Capture the cell that displays the provided text and extract its [x, y] central coordinate. 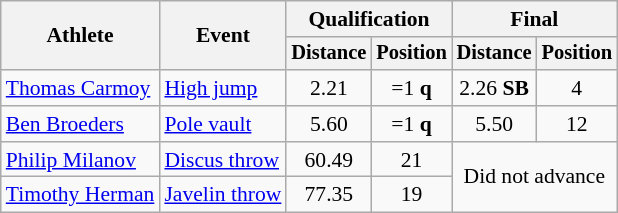
High jump [222, 88]
2.26 SB [494, 88]
21 [411, 160]
Final [534, 19]
Qualification [368, 19]
Timothy Herman [80, 195]
2.21 [328, 88]
5.50 [494, 124]
Javelin throw [222, 195]
Event [222, 36]
Ben Broeders [80, 124]
19 [411, 195]
4 [577, 88]
77.35 [328, 195]
60.49 [328, 160]
Discus throw [222, 160]
Philip Milanov [80, 160]
5.60 [328, 124]
12 [577, 124]
Pole vault [222, 124]
Did not advance [534, 178]
Athlete [80, 36]
Thomas Carmoy [80, 88]
